Detect which cell encompasses the target text, then output its [x, y] center coordinate. 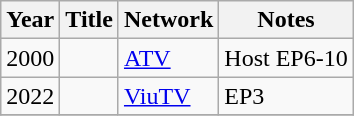
ATV [168, 58]
Title [90, 20]
2022 [30, 96]
Notes [286, 20]
EP3 [286, 96]
Host EP6-10 [286, 58]
Network [168, 20]
2000 [30, 58]
Year [30, 20]
ViuTV [168, 96]
